Find where the given text appears and provide that cell's center as [x, y] coordinate. 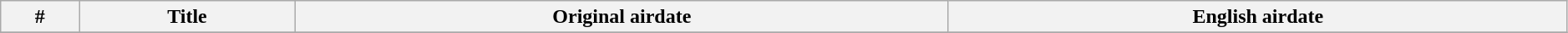
# [40, 17]
Original airdate [622, 17]
Title [187, 17]
English airdate [1258, 17]
